Capture the cell that displays the provided text and extract its (X, Y) central coordinate. 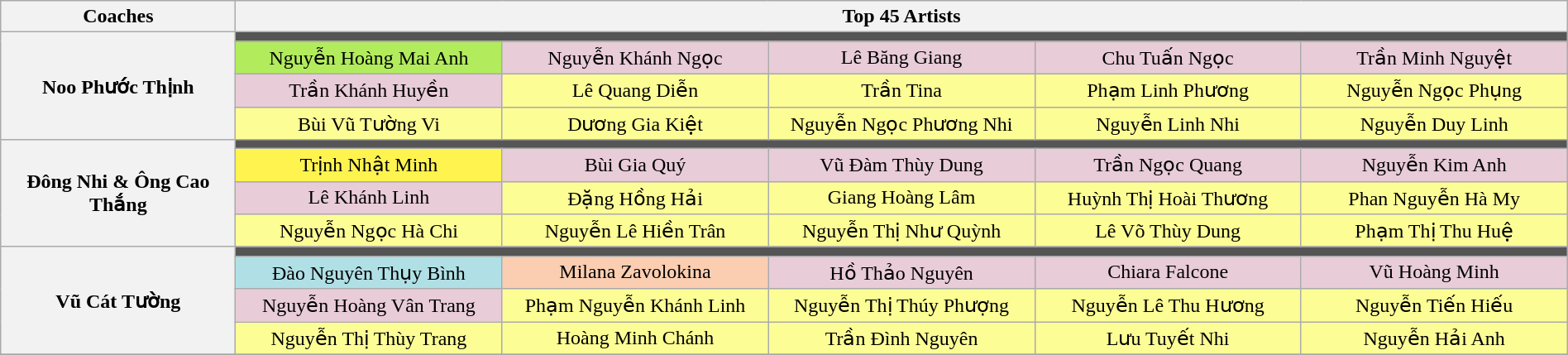
Nguyễn Lê Hiền Trân (635, 231)
Lê Quang Diễn (635, 90)
Đặng Hồng Hải (635, 198)
Trần Khánh Huyền (369, 90)
Phạm Linh Phương (1168, 90)
Nguyễn Hoàng Vân Trang (369, 305)
Đào Nguyên Thụy Bình (369, 272)
Huỳnh Thị Hoài Thương (1168, 198)
Lê Võ Thùy Dung (1168, 231)
Vũ Đàm Thùy Dung (901, 166)
Hồ Thảo Nguyên (901, 272)
Noo Phước Thịnh (118, 86)
Nguyễn Linh Nhi (1168, 123)
Nguyễn Kim Anh (1434, 166)
Nguyễn Ngọc Phụng (1434, 90)
Phạm Thị Thu Huệ (1434, 231)
Nguyễn Tiến Hiếu (1434, 305)
Lê Băng Giang (901, 58)
Giang Hoàng Lâm (901, 198)
Bùi Vũ Tường Vi (369, 123)
Đông Nhi & Ông Cao Thắng (118, 194)
Nguyễn Thị Thúy Phượng (901, 305)
Nguyễn Khánh Ngọc (635, 58)
Hoàng Minh Chánh (635, 338)
Trần Minh Nguyệt (1434, 58)
Chiara Falcone (1168, 272)
Coaches (118, 17)
Lê Khánh Linh (369, 198)
Vũ Cát Tường (118, 300)
Phạm Nguyễn Khánh Linh (635, 305)
Milana Zavolokina (635, 272)
Vũ Hoàng Minh (1434, 272)
Lưu Tuyết Nhi (1168, 338)
Nguyễn Ngọc Phương Nhi (901, 123)
Chu Tuấn Ngọc (1168, 58)
Trịnh Nhật Minh (369, 166)
Nguyễn Thị Thùy Trang (369, 338)
Trần Đình Nguyên (901, 338)
Dương Gia Kiệt (635, 123)
Nguyễn Duy Linh (1434, 123)
Nguyễn Lê Thu Hương (1168, 305)
Trần Ngọc Quang (1168, 166)
Nguyễn Hoàng Mai Anh (369, 58)
Trần Tina (901, 90)
Top 45 Artists (901, 17)
Nguyễn Hải Anh (1434, 338)
Nguyễn Thị Như Quỳnh (901, 231)
Phan Nguyễn Hà My (1434, 198)
Bùi Gia Quý (635, 166)
Nguyễn Ngọc Hà Chi (369, 231)
